Scan for the cell matching the given text and deliver its [x, y] coordinate at center. 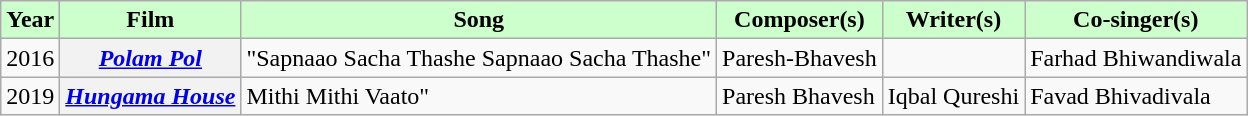
Writer(s) [953, 20]
Mithi Mithi Vaato" [479, 96]
Co-singer(s) [1136, 20]
Paresh Bhavesh [800, 96]
Iqbal Qureshi [953, 96]
Year [30, 20]
Song [479, 20]
2019 [30, 96]
Farhad Bhiwandiwala [1136, 58]
Polam Pol [150, 58]
Film [150, 20]
Paresh-Bhavesh [800, 58]
2016 [30, 58]
"Sapnaao Sacha Thashe Sapnaao Sacha Thashe" [479, 58]
Composer(s) [800, 20]
Favad Bhivadivala [1136, 96]
Hungama House [150, 96]
